Scan for the cell matching the given text and deliver its (X, Y) coordinate at center. 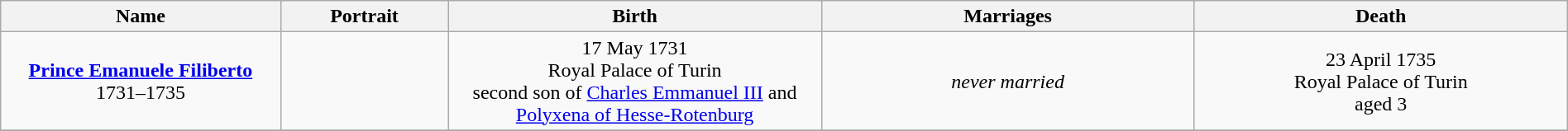
23 April 1735Royal Palace of Turinaged 3 (1381, 81)
Marriages (1007, 16)
17 May 1731Royal Palace of Turinsecond son of Charles Emmanuel III and Polyxena of Hesse-Rotenburg (635, 81)
Portrait (364, 16)
Name (141, 16)
Death (1381, 16)
never married (1007, 81)
Birth (635, 16)
Prince Emanuele Filiberto1731–1735 (141, 81)
